Return (x, y) of the center of cell containing provided text 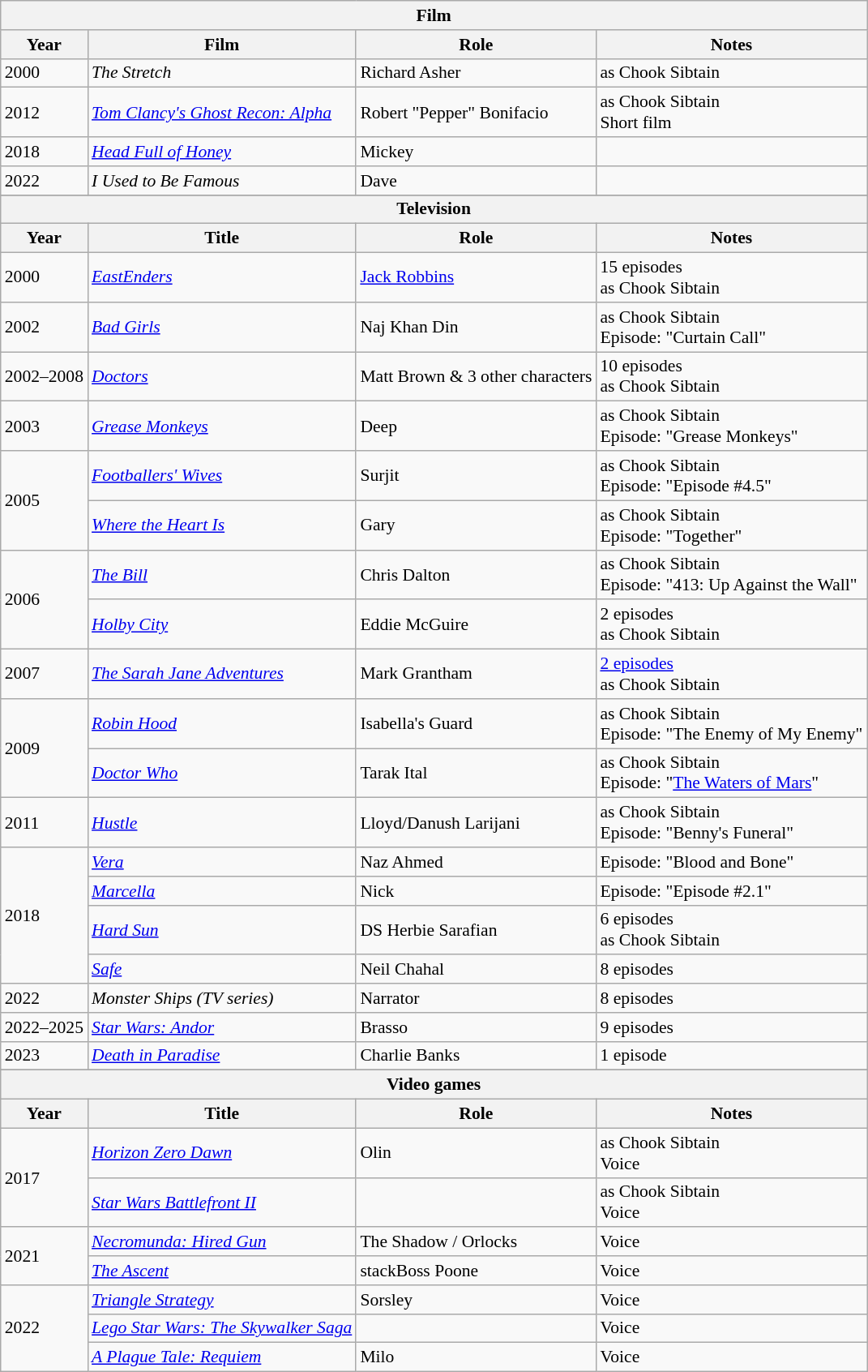
Video games (434, 1085)
10 episodesas Chook Sibtain (731, 376)
Holby City (222, 624)
stackBoss Poone (476, 1271)
Eddie McGuire (476, 624)
Deep (476, 427)
Horizon Zero Dawn (222, 1153)
Chris Dalton (476, 574)
The Shadow / Orlocks (476, 1242)
Triangle Strategy (222, 1300)
2012 (44, 112)
Hard Sun (222, 929)
Doctor Who (222, 774)
Bad Girls (222, 328)
Sorsley (476, 1300)
Television (434, 209)
as Chook SibtainEpisode: "The Enemy of My Enemy" (731, 723)
Tom Clancy's Ghost Recon: Alpha (222, 112)
Monster Ships (TV series) (222, 998)
Matt Brown & 3 other characters (476, 376)
Star Wars: Andor (222, 1027)
Vera (222, 862)
The Stretch (222, 73)
The Ascent (222, 1271)
The Sarah Jane Adventures (222, 675)
Tarak Ital (476, 774)
as Chook SibtainEpisode: "Curtain Call" (731, 328)
Dave (476, 181)
Hustle (222, 822)
15 episodesas Chook Sibtain (731, 277)
2005 (44, 500)
Gary (476, 525)
Lego Star Wars: The Skywalker Saga (222, 1328)
2007 (44, 675)
Star Wars Battlefront II (222, 1202)
as Chook SibtainEpisode: "Benny's Funeral" (731, 822)
Narrator (476, 998)
as Chook SibtainEpisode: "Together" (731, 525)
EastEnders (222, 277)
Footballers' Wives (222, 475)
2003 (44, 427)
Richard Asher (476, 73)
Doctors (222, 376)
Brasso (476, 1027)
Jack Robbins (476, 277)
1 episode (731, 1056)
Robert "Pepper" Bonifacio (476, 112)
as Chook Sibtain (731, 73)
Naj Khan Din (476, 328)
2002 (44, 328)
2023 (44, 1056)
as Chook SibtainEpisode: "Grease Monkeys" (731, 427)
2022–2025 (44, 1027)
2006 (44, 599)
Isabella's Guard (476, 723)
6 episodesas Chook Sibtain (731, 929)
Marcella (222, 891)
Milo (476, 1357)
Nick (476, 891)
Charlie Banks (476, 1056)
I Used to Be Famous (222, 181)
9 episodes (731, 1027)
Neil Chahal (476, 970)
A Plague Tale: Requiem (222, 1357)
Grease Monkeys (222, 427)
Surjit (476, 475)
2011 (44, 822)
Episode: "Blood and Bone" (731, 862)
as Chook SibtainEpisode: "The Waters of Mars" (731, 774)
Lloyd/Danush Larijani (476, 822)
as Chook SibtainEpisode: "Episode #4.5" (731, 475)
Robin Hood (222, 723)
Episode: "Episode #2.1" (731, 891)
Mark Grantham (476, 675)
The Bill (222, 574)
as Chook SibtainEpisode: "413: Up Against the Wall" (731, 574)
Mickey (476, 152)
Naz Ahmed (476, 862)
2021 (44, 1257)
Olin (476, 1153)
2002–2008 (44, 376)
Head Full of Honey (222, 152)
2009 (44, 748)
Safe (222, 970)
Death in Paradise (222, 1056)
Where the Heart Is (222, 525)
Necromunda: Hired Gun (222, 1242)
DS Herbie Sarafian (476, 929)
2017 (44, 1177)
as Chook SibtainShort film (731, 112)
